Scan for the cell matching the given text and deliver its [X, Y] coordinate at center. 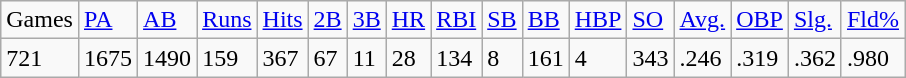
OBP [760, 20]
RBI [456, 20]
Hits [282, 20]
.319 [760, 58]
SB [502, 20]
1490 [168, 58]
67 [328, 58]
.246 [702, 58]
721 [40, 58]
HBP [598, 20]
Slg. [814, 20]
343 [650, 58]
HR [408, 20]
SO [650, 20]
.362 [814, 58]
.980 [872, 58]
4 [598, 58]
1675 [108, 58]
134 [456, 58]
Runs [227, 20]
Avg. [702, 20]
8 [502, 58]
159 [227, 58]
11 [366, 58]
AB [168, 20]
Games [40, 20]
Fld% [872, 20]
PA [108, 20]
BB [546, 20]
367 [282, 58]
28 [408, 58]
161 [546, 58]
3B [366, 20]
2B [328, 20]
